For the text-containing cell, return its midpoint in [x, y] coordinate format. 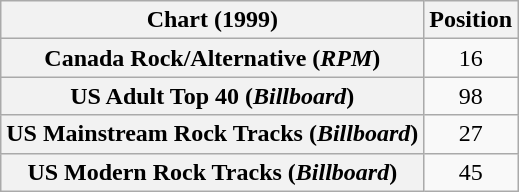
US Adult Top 40 (Billboard) [212, 96]
US Mainstream Rock Tracks (Billboard) [212, 134]
Position [471, 20]
Chart (1999) [212, 20]
Canada Rock/Alternative (RPM) [212, 58]
45 [471, 172]
98 [471, 96]
27 [471, 134]
US Modern Rock Tracks (Billboard) [212, 172]
16 [471, 58]
